Search for the cell housing the specified text and yield its [x, y] center coordinate. 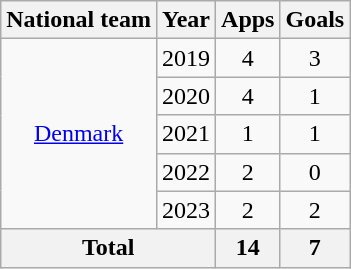
Denmark [79, 134]
National team [79, 20]
Total [108, 248]
Year [186, 20]
2021 [186, 134]
Apps [248, 20]
2020 [186, 96]
3 [315, 58]
7 [315, 248]
2023 [186, 210]
2022 [186, 172]
14 [248, 248]
0 [315, 172]
2019 [186, 58]
Goals [315, 20]
